Search for the cell housing the specified text and yield its [X, Y] center coordinate. 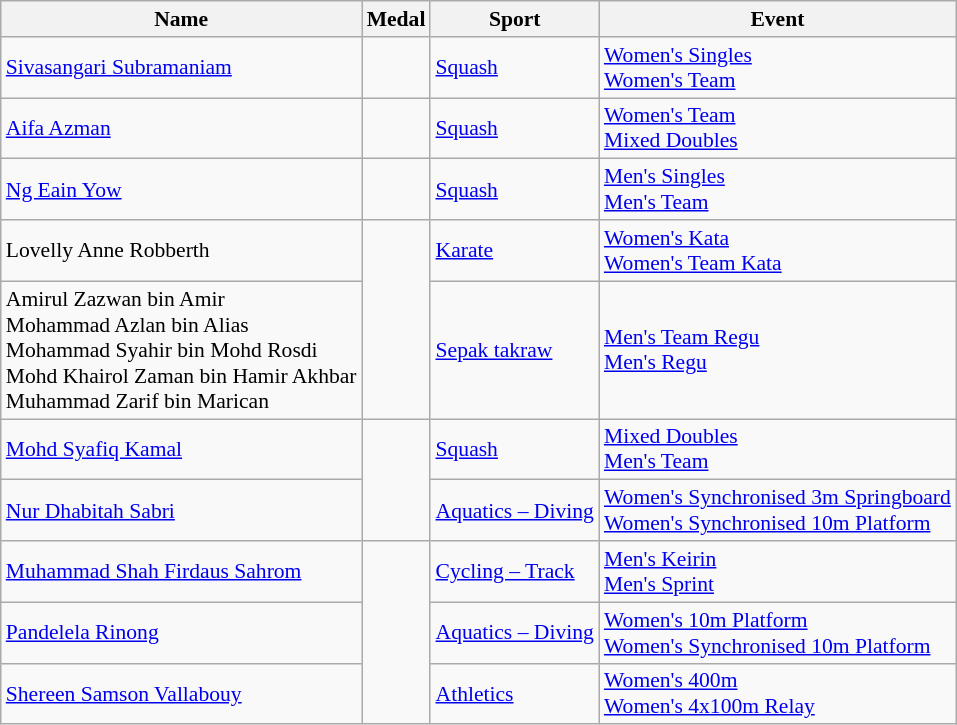
Medal [396, 19]
Men's Team ReguMen's Regu [778, 350]
Sivasangari Subramaniam [182, 68]
Lovelly Anne Robberth [182, 250]
Pandelela Rinong [182, 632]
Nur Dhabitah Sabri [182, 510]
Sepak takraw [514, 350]
Amirul Zazwan bin AmirMohammad Azlan bin AliasMohammad Syahir bin Mohd RosdiMohd Khairol Zaman bin Hamir AkhbarMuhammad Zarif bin Marican [182, 350]
Event [778, 19]
Mixed DoublesMen's Team [778, 450]
Men's KeirinMen's Sprint [778, 572]
Women's Synchronised 3m SpringboardWomen's Synchronised 10m Platform [778, 510]
Men's SinglesMen's Team [778, 190]
Athletics [514, 694]
Ng Eain Yow [182, 190]
Women's KataWomen's Team Kata [778, 250]
Mohd Syafiq Kamal [182, 450]
Muhammad Shah Firdaus Sahrom [182, 572]
Women's SinglesWomen's Team [778, 68]
Name [182, 19]
Karate [514, 250]
Sport [514, 19]
Shereen Samson Vallabouy [182, 694]
Women's 400mWomen's 4x100m Relay [778, 694]
Women's TeamMixed Doubles [778, 128]
Cycling – Track [514, 572]
Women's 10m PlatformWomen's Synchronised 10m Platform [778, 632]
Aifa Azman [182, 128]
